Return [x, y] of the center of cell containing provided text 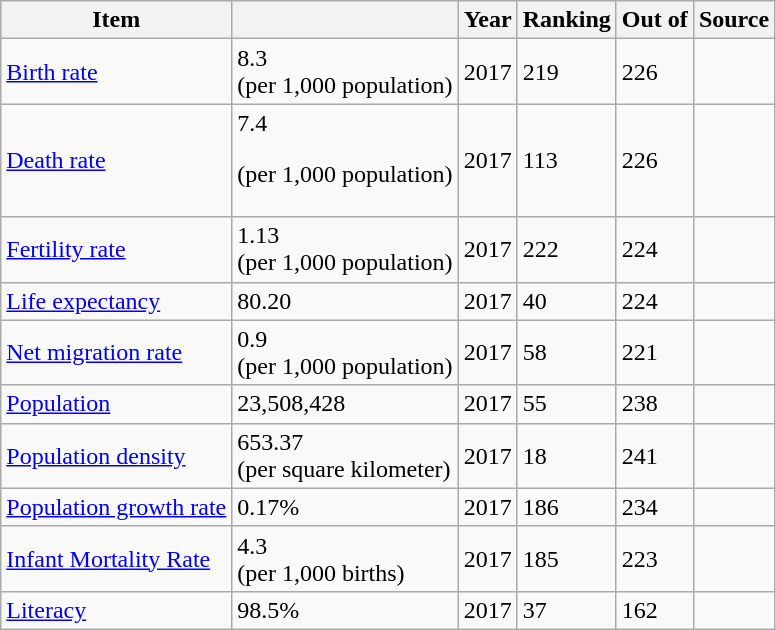
Source [734, 20]
Out of [654, 20]
Death rate [116, 160]
162 [654, 610]
241 [654, 456]
653.37(per square kilometer) [345, 456]
185 [566, 558]
238 [654, 404]
Fertility rate [116, 250]
219 [566, 72]
222 [566, 250]
0.17% [345, 507]
Population growth rate [116, 507]
37 [566, 610]
7.4(per 1,000 population) [345, 160]
55 [566, 404]
23,508,428 [345, 404]
58 [566, 352]
223 [654, 558]
98.5% [345, 610]
Net migration rate [116, 352]
Ranking [566, 20]
1.13(per 1,000 population) [345, 250]
Literacy [116, 610]
186 [566, 507]
Population density [116, 456]
0.9(per 1,000 population) [345, 352]
80.20 [345, 301]
4.3(per 1,000 births) [345, 558]
Birth rate [116, 72]
113 [566, 160]
Life expectancy [116, 301]
Year [488, 20]
221 [654, 352]
18 [566, 456]
8.3(per 1,000 population) [345, 72]
Item [116, 20]
Population [116, 404]
40 [566, 301]
234 [654, 507]
Infant Mortality Rate [116, 558]
